For the text-containing cell, return its midpoint in (x, y) coordinate format. 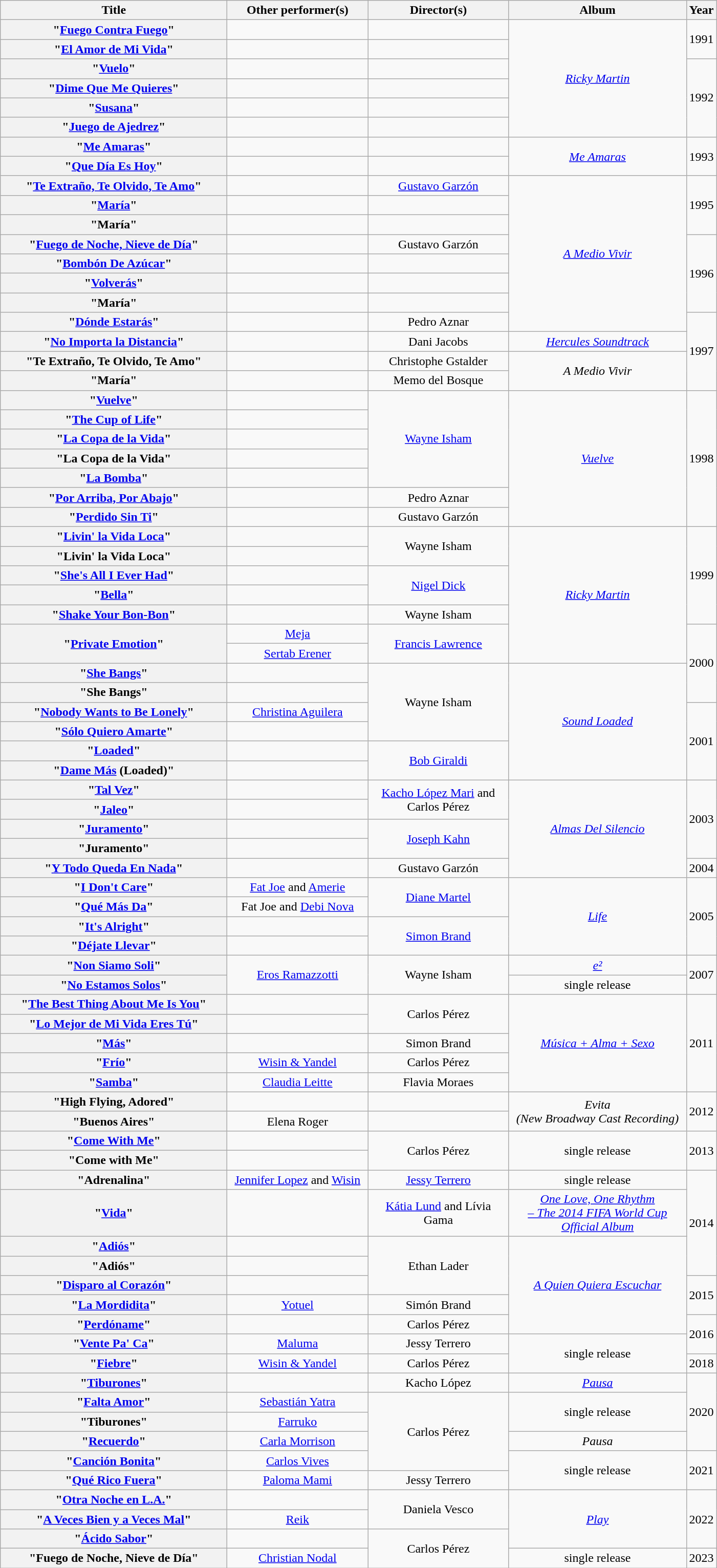
"Lo Mejor de Mi Vida Eres Tú" (114, 1024)
A Quien Quiera Escuchar (598, 1285)
"Perdido Sin Ti" (114, 517)
One Love, One Rhythm – The 2014 FIFA World Cup Official Album (598, 1213)
2022 (701, 1519)
"Dame Más (Loaded)" (114, 770)
"Nobody Wants to Be Lonely" (114, 712)
"Perdóname" (114, 1324)
"Déjate Llevar" (114, 946)
Daniela Vesco (438, 1509)
Diane Martel (438, 897)
Carla Morrison (298, 1441)
Simón Brand (438, 1305)
"Adrenalina" (114, 1179)
"No Importa la Distancia" (114, 342)
Album (598, 10)
2016 (701, 1334)
Play (598, 1519)
"Tal Vez" (114, 790)
Sertab Erener (298, 653)
"Dónde Estarás" (114, 322)
"Recuerdo" (114, 1441)
"Ácido Sabor" (114, 1539)
1991 (701, 39)
Christophe Gstalder (438, 361)
"Me Amaras" (114, 146)
"Non Siamo Soli" (114, 965)
2004 (701, 868)
Meja (298, 634)
Claudia Leitte (298, 1082)
2014 (701, 1222)
"Private Emotion" (114, 644)
"Que Día Es Hoy" (114, 166)
2021 (701, 1470)
Year (701, 10)
1999 (701, 575)
1996 (701, 273)
Almas Del Silencio (598, 829)
"High Flying, Adored" (114, 1101)
Kacho López Mari and Carlos Pérez (438, 799)
"Samba" (114, 1082)
Maluma (298, 1344)
Eros Ramazzotti (298, 975)
"Qué Más Da" (114, 907)
2003 (701, 819)
"La Mordidita" (114, 1305)
Nigel Dick (438, 585)
Evita (New Broadway Cast Recording) (598, 1111)
Memo del Bosque (438, 380)
"Jaleo" (114, 809)
"Por Arriba, Por Abajo" (114, 497)
Dani Jacobs (438, 342)
"Volverás" (114, 283)
Jennifer Lopez and Wisin (298, 1179)
2001 (701, 741)
Hercules Soundtrack (598, 342)
1997 (701, 351)
Sound Loaded (598, 722)
"Come with Me" (114, 1160)
"It's Alright" (114, 926)
"Más" (114, 1043)
Christina Aguilera (298, 712)
Farruko (298, 1422)
"Bella" (114, 595)
1992 (701, 98)
Joseph Kahn (438, 838)
"Dime Que Me Quieres" (114, 88)
"Y Todo Queda En Nada" (114, 868)
Kacho López (438, 1383)
Fat Joe and Debi Nova (298, 907)
Elena Roger (298, 1121)
"Qué Rico Fuera" (114, 1480)
2018 (701, 1363)
"Susana" (114, 108)
"Sólo Quiero Amarte" (114, 731)
"Shake Your Bon-Bon" (114, 615)
Carlos Vives (298, 1460)
Ethan Lader (438, 1266)
"Fuego Contra Fuego" (114, 30)
Title (114, 10)
"Come With Me" (114, 1140)
Kátia Lund and Lívia Gama (438, 1213)
"The Cup of Life" (114, 419)
Life (598, 917)
"Buenos Aires" (114, 1121)
"Fiebre" (114, 1363)
2012 (701, 1111)
"Frío" (114, 1063)
Yotuel (298, 1305)
"Canción Bonita" (114, 1460)
Christian Nodal (298, 1558)
1998 (701, 458)
2020 (701, 1412)
"Vida" (114, 1213)
Flavia Moraes (438, 1082)
Música + Alma + Sexo (598, 1043)
"The Best Thing About Me Is You" (114, 1004)
"Loaded" (114, 751)
Director(s) (438, 10)
Reik (298, 1519)
"Vuelve" (114, 400)
Paloma Mami (298, 1480)
2007 (701, 975)
e² (598, 965)
"Vente Pa' Ca" (114, 1344)
2000 (701, 663)
"Juego de Ajedrez" (114, 127)
2011 (701, 1043)
"I Don't Care" (114, 887)
"La Bomba" (114, 478)
1993 (701, 156)
"Disparo al Corazón" (114, 1285)
"A Veces Bien y a Veces Mal" (114, 1519)
Vuelve (598, 458)
1995 (701, 205)
2023 (701, 1558)
"Otra Noche en L.A." (114, 1499)
"Vuelo" (114, 69)
2013 (701, 1150)
"Falta Amor" (114, 1402)
2005 (701, 917)
"No Estamos Solos" (114, 985)
Francis Lawrence (438, 644)
Sebastián Yatra (298, 1402)
Bob Giraldi (438, 760)
Me Amaras (598, 156)
"She's All I Ever Had" (114, 576)
2015 (701, 1295)
Fat Joe and Amerie (298, 887)
"El Amor de Mi Vida" (114, 49)
"Bombón De Azúcar" (114, 264)
Other performer(s) (298, 10)
